Search for the cell housing the specified text and yield its [x, y] center coordinate. 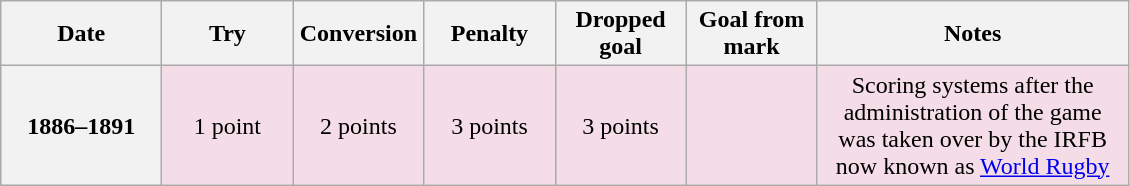
Dropped goal [620, 34]
Goal from mark [752, 34]
Scoring systems after the administration of the game was taken over by the IRFB now known as World Rugby [972, 126]
Conversion [358, 34]
Date [82, 34]
1886–1891 [82, 126]
Try [228, 34]
2 points [358, 126]
Notes [972, 34]
1 point [228, 126]
Penalty [490, 34]
